Output the [x, y] coordinate of the center of the cell containing the given text.  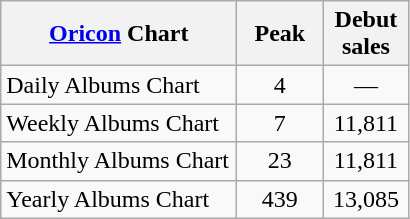
439 [280, 199]
Peak [280, 34]
Daily Albums Chart [119, 85]
4 [280, 85]
Yearly Albums Chart [119, 199]
— [366, 85]
Oricon Chart [119, 34]
Monthly Albums Chart [119, 161]
Debut sales [366, 34]
23 [280, 161]
7 [280, 123]
13,085 [366, 199]
Weekly Albums Chart [119, 123]
